Return [X, Y] of the center of cell containing provided text 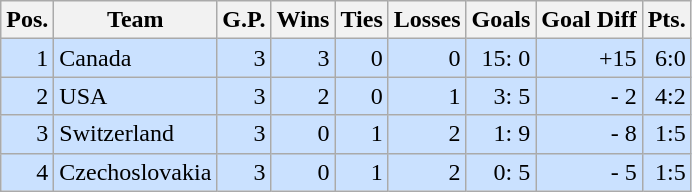
Losses [427, 20]
4:2 [666, 96]
+15 [589, 58]
1: 9 [501, 134]
Canada [136, 58]
4 [28, 172]
Wins [303, 20]
- 8 [589, 134]
- 5 [589, 172]
6:0 [666, 58]
Goals [501, 20]
Pos. [28, 20]
G.P. [244, 20]
Switzerland [136, 134]
Czechoslovakia [136, 172]
3: 5 [501, 96]
Pts. [666, 20]
Goal Diff [589, 20]
USA [136, 96]
Team [136, 20]
15: 0 [501, 58]
- 2 [589, 96]
0: 5 [501, 172]
Ties [362, 20]
